Scan for the cell matching the given text and deliver its (x, y) coordinate at center. 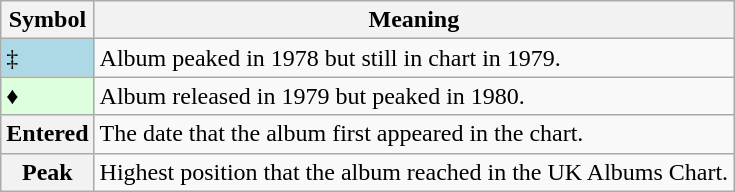
Album peaked in 1978 but still in chart in 1979. (414, 58)
‡ (48, 58)
Album released in 1979 but peaked in 1980. (414, 96)
Highest position that the album reached in the UK Albums Chart. (414, 172)
Symbol (48, 20)
The date that the album first appeared in the chart. (414, 134)
Entered (48, 134)
Peak (48, 172)
Meaning (414, 20)
♦ (48, 96)
